Return the [x, y] coordinate for the center point of the cell that contains the specified text.  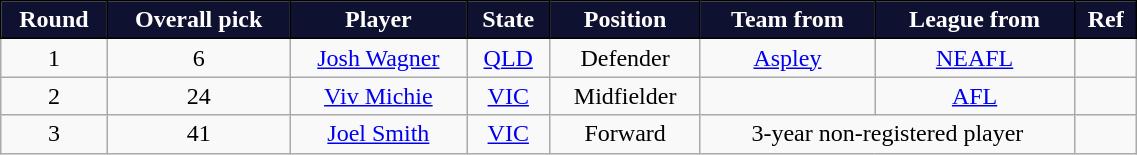
Josh Wagner [378, 58]
Team from [787, 20]
Player [378, 20]
3 [54, 134]
League from [975, 20]
24 [198, 96]
Defender [625, 58]
Round [54, 20]
1 [54, 58]
2 [54, 96]
Overall pick [198, 20]
Joel Smith [378, 134]
6 [198, 58]
QLD [508, 58]
NEAFL [975, 58]
Position [625, 20]
3-year non-registered player [887, 134]
AFL [975, 96]
Aspley [787, 58]
Viv Michie [378, 96]
Midfielder [625, 96]
State [508, 20]
41 [198, 134]
Forward [625, 134]
Ref [1106, 20]
